Search for the cell housing the specified text and yield its (x, y) center coordinate. 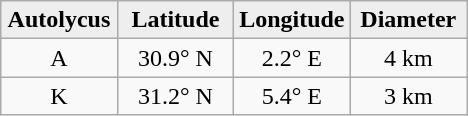
3 km (408, 96)
Latitude (175, 20)
5.4° E (292, 96)
Autolycus (59, 20)
4 km (408, 58)
2.2° E (292, 58)
Diameter (408, 20)
K (59, 96)
30.9° N (175, 58)
31.2° N (175, 96)
Longitude (292, 20)
A (59, 58)
